Determine the (x, y) coordinate at the center of the cell enclosing the given text.  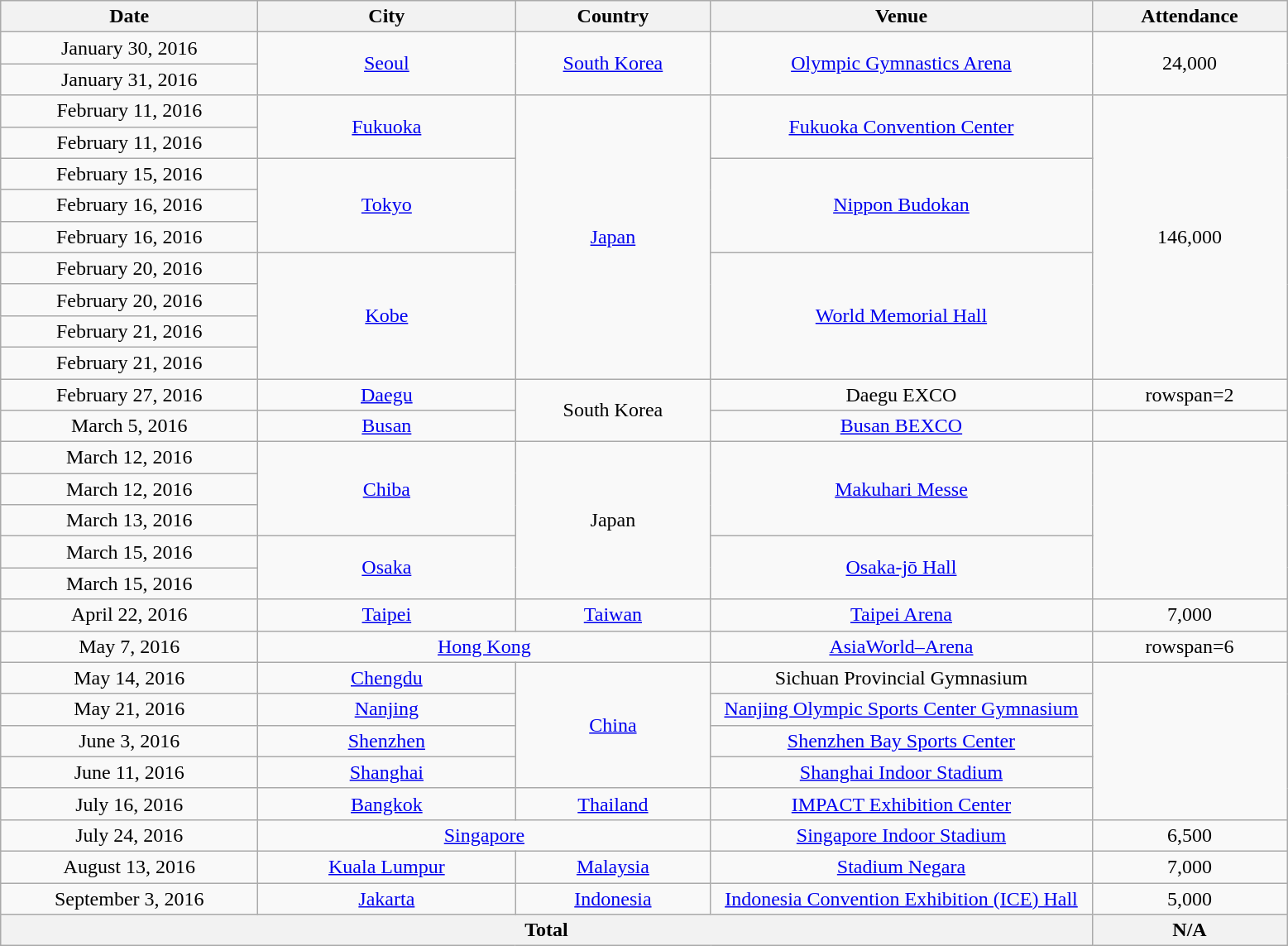
Daegu EXCO (902, 395)
China (613, 725)
Singapore Indoor Stadium (902, 835)
Country (613, 17)
Malaysia (613, 867)
March 13, 2016 (129, 521)
Bangkok (387, 804)
Shenzhen (387, 741)
Sichuan Provincial Gymnasium (902, 678)
June 11, 2016 (129, 772)
Stadium Negara (902, 867)
Attendance (1190, 17)
Indonesia (613, 898)
Shanghai (387, 772)
6,500 (1190, 835)
February 27, 2016 (129, 395)
July 16, 2016 (129, 804)
May 14, 2016 (129, 678)
Nanjing Olympic Sports Center Gymnasium (902, 709)
Osaka-jō Hall (902, 568)
Indonesia Convention Exhibition (ICE) Hall (902, 898)
Busan (387, 426)
Makuhari Messe (902, 489)
Fukuoka Convention Center (902, 127)
Total (546, 930)
Nanjing (387, 709)
February 15, 2016 (129, 174)
Chiba (387, 489)
Thailand (613, 804)
Taiwan (613, 615)
Osaka (387, 568)
24,000 (1190, 64)
rowspan=6 (1190, 646)
January 31, 2016 (129, 79)
Shenzhen Bay Sports Center (902, 741)
Seoul (387, 64)
Hong Kong (485, 646)
Taipei Arena (902, 615)
Tokyo (387, 205)
IMPACT Exhibition Center (902, 804)
Busan BEXCO (902, 426)
Jakarta (387, 898)
January 30, 2016 (129, 48)
Shanghai Indoor Stadium (902, 772)
Nippon Budokan (902, 205)
Kuala Lumpur (387, 867)
Singapore (485, 835)
May 21, 2016 (129, 709)
City (387, 17)
N/A (1190, 930)
rowspan=2 (1190, 395)
Olympic Gymnastics Arena (902, 64)
AsiaWorld–Arena (902, 646)
5,000 (1190, 898)
Fukuoka (387, 127)
Kobe (387, 315)
April 22, 2016 (129, 615)
May 7, 2016 (129, 646)
Date (129, 17)
September 3, 2016 (129, 898)
August 13, 2016 (129, 867)
June 3, 2016 (129, 741)
March 5, 2016 (129, 426)
Chengdu (387, 678)
146,000 (1190, 237)
Daegu (387, 395)
World Memorial Hall (902, 315)
Taipei (387, 615)
July 24, 2016 (129, 835)
Venue (902, 17)
